Provide the (X, Y) coordinate of the cell's center where the given text is located.  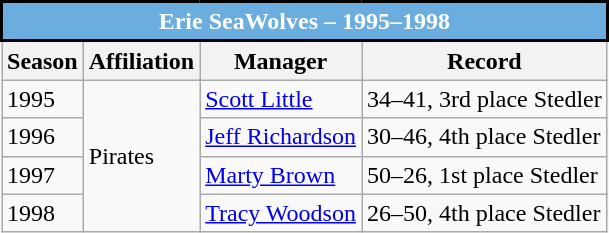
34–41, 3rd place Stedler (485, 99)
Jeff Richardson (281, 137)
Pirates (141, 156)
Record (485, 60)
Tracy Woodson (281, 213)
Season (43, 60)
1997 (43, 175)
1995 (43, 99)
1996 (43, 137)
1998 (43, 213)
Scott Little (281, 99)
30–46, 4th place Stedler (485, 137)
Affiliation (141, 60)
Marty Brown (281, 175)
Manager (281, 60)
50–26, 1st place Stedler (485, 175)
26–50, 4th place Stedler (485, 213)
Erie SeaWolves – 1995–1998 (305, 22)
